Return the (x, y) coordinate for the center point of the cell that contains the specified text.  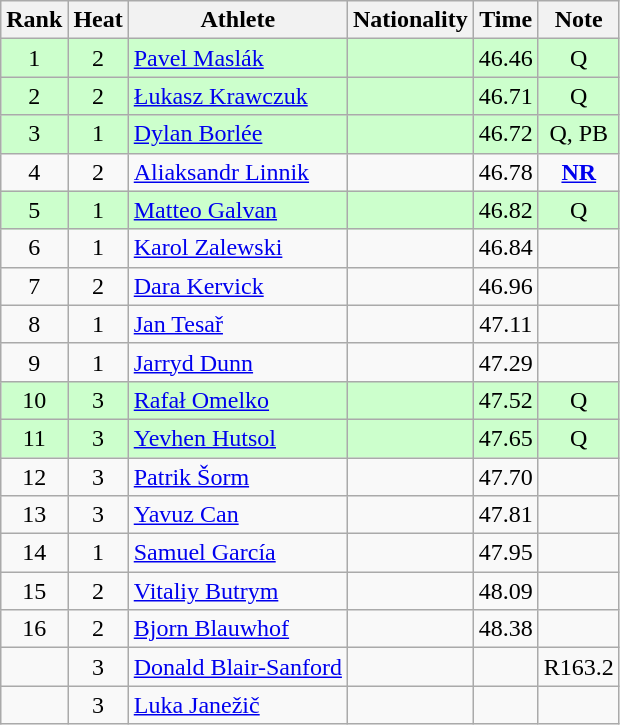
14 (34, 553)
16 (34, 629)
47.11 (506, 324)
Luka Janežič (238, 705)
Vitaliy Butrym (238, 591)
47.81 (506, 515)
46.46 (506, 58)
Yevhen Hutsol (238, 438)
46.84 (506, 248)
7 (34, 286)
NR (578, 172)
46.78 (506, 172)
11 (34, 438)
Aliaksandr Linnik (238, 172)
Rank (34, 20)
47.52 (506, 400)
46.96 (506, 286)
48.09 (506, 591)
6 (34, 248)
Yavuz Can (238, 515)
Dara Kervick (238, 286)
Patrik Šorm (238, 477)
47.95 (506, 553)
8 (34, 324)
4 (34, 172)
R163.2 (578, 667)
46.82 (506, 210)
12 (34, 477)
Donald Blair-Sanford (238, 667)
13 (34, 515)
47.70 (506, 477)
Samuel García (238, 553)
Athlete (238, 20)
Time (506, 20)
Bjorn Blauwhof (238, 629)
46.72 (506, 134)
9 (34, 362)
5 (34, 210)
47.65 (506, 438)
48.38 (506, 629)
Matteo Galvan (238, 210)
Q, PB (578, 134)
Jan Tesař (238, 324)
Dylan Borlée (238, 134)
46.71 (506, 96)
15 (34, 591)
Pavel Maslák (238, 58)
Nationality (410, 20)
Rafał Omelko (238, 400)
Karol Zalewski (238, 248)
Note (578, 20)
Jarryd Dunn (238, 362)
Łukasz Krawczuk (238, 96)
Heat (98, 20)
10 (34, 400)
47.29 (506, 362)
